Extract the [X, Y] coordinate from the center of the cell holding the provided text.  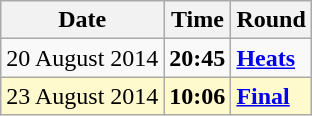
Final [271, 96]
Round [271, 20]
10:06 [198, 96]
Heats [271, 58]
Date [82, 20]
20 August 2014 [82, 58]
Time [198, 20]
20:45 [198, 58]
23 August 2014 [82, 96]
